Return the [X, Y] coordinate for the center point of the cell that contains the specified text.  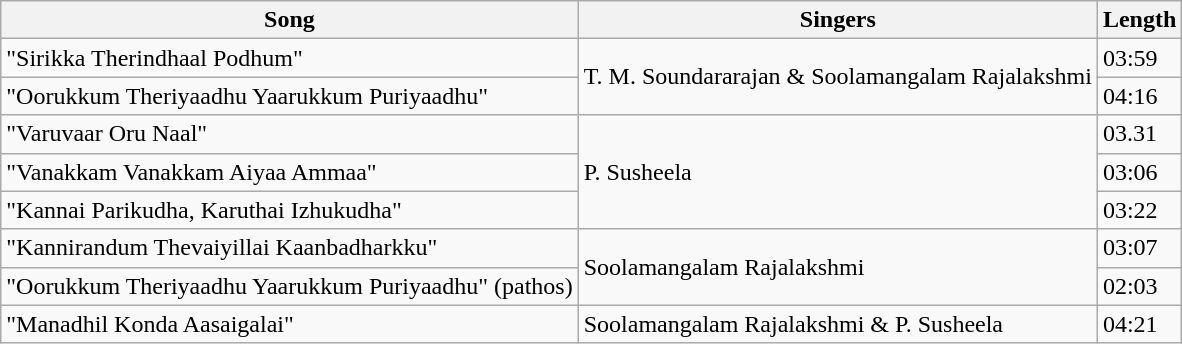
03:06 [1139, 172]
"Kannirandum Thevaiyillai Kaanbadharkku" [290, 248]
Soolamangalam Rajalakshmi [838, 267]
"Oorukkum Theriyaadhu Yaarukkum Puriyaadhu" [290, 96]
"Varuvaar Oru Naal" [290, 134]
04:21 [1139, 324]
T. M. Soundararajan & Soolamangalam Rajalakshmi [838, 77]
03:07 [1139, 248]
02:03 [1139, 286]
Song [290, 20]
"Vanakkam Vanakkam Aiyaa Ammaa" [290, 172]
"Kannai Parikudha, Karuthai Izhukudha" [290, 210]
Singers [838, 20]
04:16 [1139, 96]
Length [1139, 20]
P. Susheela [838, 172]
"Oorukkum Theriyaadhu Yaarukkum Puriyaadhu" (pathos) [290, 286]
Soolamangalam Rajalakshmi & P. Susheela [838, 324]
"Sirikka Therindhaal Podhum" [290, 58]
"Manadhil Konda Aasaigalai" [290, 324]
03:22 [1139, 210]
03:59 [1139, 58]
03.31 [1139, 134]
